For the text-containing cell, return its midpoint in (X, Y) coordinate format. 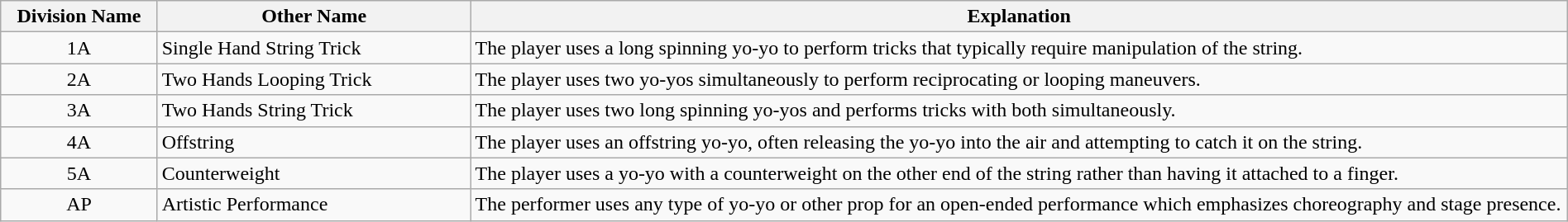
The performer uses any type of yo-yo or other prop for an open-ended performance which emphasizes choreography and stage presence. (1019, 205)
The player uses two long spinning yo-yos and performs tricks with both simultaneously. (1019, 111)
The player uses an offstring yo-yo, often releasing the yo-yo into the air and attempting to catch it on the string. (1019, 142)
AP (79, 205)
Two Hands Looping Trick (314, 79)
The player uses a yo-yo with a counterweight on the other end of the string rather than having it attached to a finger. (1019, 173)
Artistic Performance (314, 205)
4A (79, 142)
Division Name (79, 17)
Two Hands String Trick (314, 111)
Offstring (314, 142)
The player uses a long spinning yo-yo to perform tricks that typically require manipulation of the string. (1019, 48)
2A (79, 79)
Single Hand String Trick (314, 48)
Counterweight (314, 173)
Explanation (1019, 17)
5A (79, 173)
3A (79, 111)
1A (79, 48)
Other Name (314, 17)
The player uses two yo-yos simultaneously to perform reciprocating or looping maneuvers. (1019, 79)
